Find where the given text appears and provide that cell's center as [X, Y] coordinate. 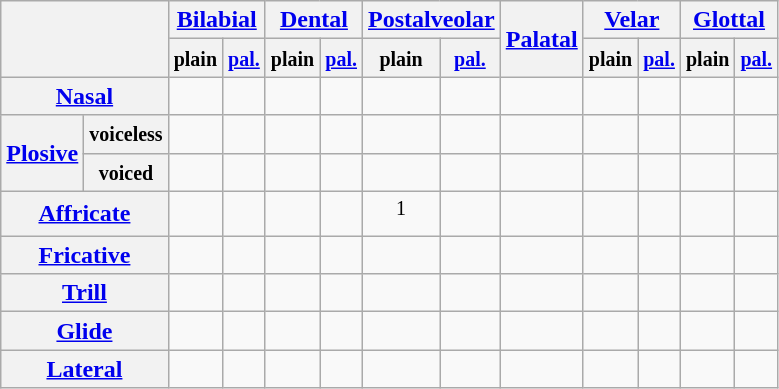
voiceless [126, 134]
Trill [84, 293]
Dental [314, 20]
Lateral [84, 369]
Nasal [84, 96]
1 [402, 214]
Affricate [84, 214]
voiced [126, 172]
Glottal [728, 20]
Fricative [84, 255]
Palatal [542, 39]
Postalveolar [432, 20]
Bilabial [216, 20]
Plosive [42, 153]
Glide [84, 331]
Velar [632, 20]
